Output the [x, y] coordinate of the center of the cell containing the given text.  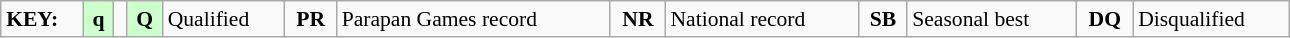
Parapan Games record [474, 19]
SB [884, 19]
Qualified [224, 19]
Disqualified [1211, 19]
NR [638, 19]
DQ [1104, 19]
q [98, 19]
Q [145, 19]
National record [762, 19]
KEY: [42, 19]
PR [311, 19]
Seasonal best [992, 19]
